Detect which cell encompasses the target text, then output its (x, y) center coordinate. 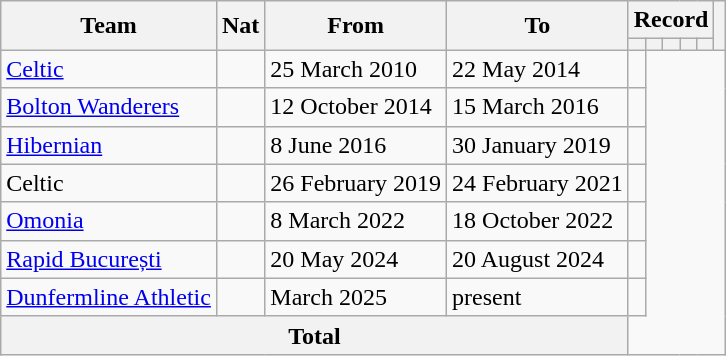
Dunfermline Athletic (109, 297)
26 February 2019 (356, 183)
15 March 2016 (538, 107)
To (538, 26)
Rapid București (109, 259)
25 March 2010 (356, 69)
Total (314, 335)
From (356, 26)
8 March 2022 (356, 221)
20 May 2024 (356, 259)
24 February 2021 (538, 183)
Team (109, 26)
Nat (240, 26)
March 2025 (356, 297)
30 January 2019 (538, 145)
18 October 2022 (538, 221)
Bolton Wanderers (109, 107)
22 May 2014 (538, 69)
Omonia (109, 221)
12 October 2014 (356, 107)
20 August 2024 (538, 259)
present (538, 297)
Hibernian (109, 145)
Record (671, 20)
8 June 2016 (356, 145)
